Return the (x, y) coordinate for the center point of the cell that contains the specified text.  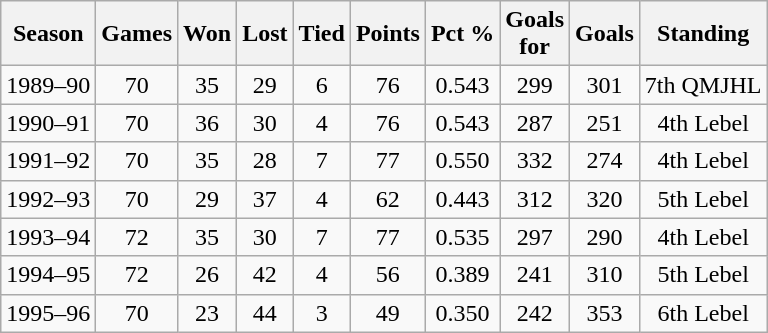
56 (388, 275)
37 (265, 199)
Won (208, 34)
49 (388, 313)
6th Lebel (703, 313)
0.550 (462, 161)
Points (388, 34)
251 (605, 123)
7th QMJHL (703, 85)
62 (388, 199)
0.535 (462, 237)
26 (208, 275)
1989–90 (48, 85)
1995–96 (48, 313)
44 (265, 313)
290 (605, 237)
Standing (703, 34)
6 (322, 85)
0.350 (462, 313)
1994–95 (48, 275)
3 (322, 313)
287 (535, 123)
332 (535, 161)
320 (605, 199)
Pct % (462, 34)
Lost (265, 34)
Goals (605, 34)
242 (535, 313)
Season (48, 34)
Tied (322, 34)
0.389 (462, 275)
1992–93 (48, 199)
28 (265, 161)
42 (265, 275)
297 (535, 237)
Games (137, 34)
23 (208, 313)
0.443 (462, 199)
241 (535, 275)
1991–92 (48, 161)
1993–94 (48, 237)
274 (605, 161)
310 (605, 275)
353 (605, 313)
299 (535, 85)
301 (605, 85)
Goalsfor (535, 34)
312 (535, 199)
36 (208, 123)
1990–91 (48, 123)
